Return (x, y) of the center of cell containing provided text 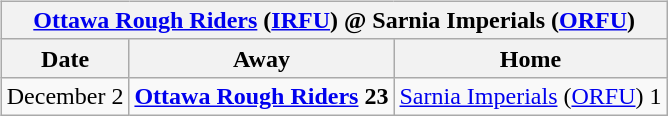
Home (530, 58)
Ottawa Rough Riders (IRFU) @ Sarnia Imperials (ORFU) (334, 20)
December 2 (65, 96)
Date (65, 58)
Away (262, 58)
Ottawa Rough Riders 23 (262, 96)
Sarnia Imperials (ORFU) 1 (530, 96)
